Detect which cell encompasses the target text, then output its [x, y] center coordinate. 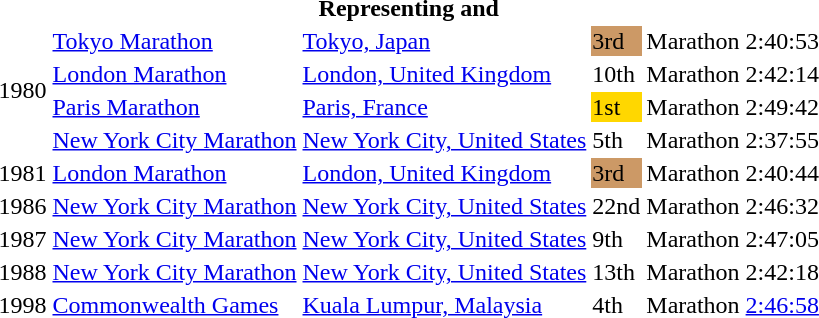
Paris, France [444, 107]
22nd [616, 206]
Paris Marathon [174, 107]
9th [616, 239]
5th [616, 140]
Tokyo Marathon [174, 41]
Tokyo, Japan [444, 41]
1st [616, 107]
10th [616, 74]
13th [616, 272]
